Find where the given text appears and provide that cell's center as (x, y) coordinate. 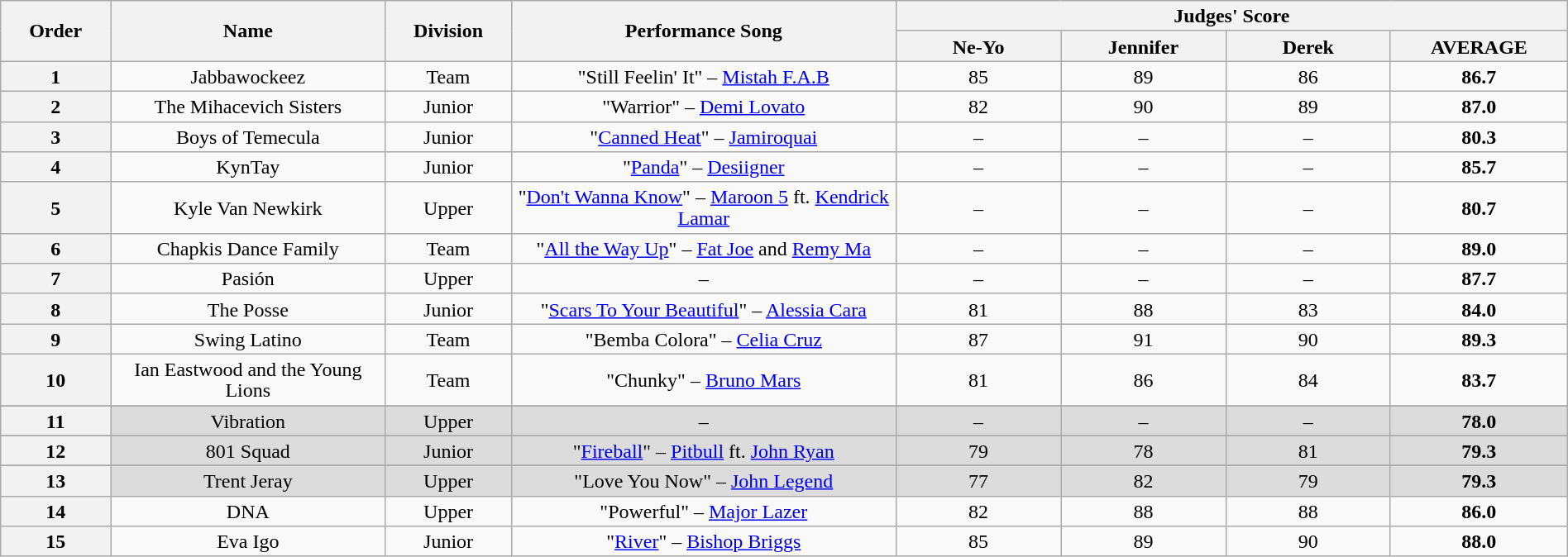
85.7 (1479, 167)
The Posse (248, 309)
15 (56, 542)
Chapkis Dance Family (248, 248)
KynTay (248, 167)
89.3 (1479, 339)
13 (56, 481)
Ne-Yo (978, 46)
12 (56, 451)
80.7 (1479, 207)
80.3 (1479, 137)
"Scars To Your Beautiful" – Alessia Cara (703, 309)
Vibration (248, 420)
Ian Eastwood and the Young Lions (248, 379)
9 (56, 339)
"Fireball" – Pitbull ft. John Ryan (703, 451)
"Powerful" – Major Lazer (703, 511)
14 (56, 511)
Order (56, 31)
"Don't Wanna Know" – Maroon 5 ft. Kendrick Lamar (703, 207)
"Chunky" – Bruno Mars (703, 379)
"Panda" – Desiigner (703, 167)
5 (56, 207)
87.0 (1479, 106)
91 (1143, 339)
"Canned Heat" – Jamiroquai (703, 137)
87 (978, 339)
89.0 (1479, 248)
10 (56, 379)
Jennifer (1143, 46)
"Love You Now" – John Legend (703, 481)
"Bemba Colora" – Celia Cruz (703, 339)
8 (56, 309)
Pasión (248, 279)
83.7 (1479, 379)
86.0 (1479, 511)
Kyle Van Newkirk (248, 207)
DNA (248, 511)
7 (56, 279)
1 (56, 76)
Boys of Temecula (248, 137)
Trent Jeray (248, 481)
801 Squad (248, 451)
Swing Latino (248, 339)
88.0 (1479, 542)
AVERAGE (1479, 46)
"Warrior" – Demi Lovato (703, 106)
84.0 (1479, 309)
2 (56, 106)
Judges' Score (1231, 17)
Eva Igo (248, 542)
Performance Song (703, 31)
Derek (1308, 46)
Division (448, 31)
Name (248, 31)
The Mihacevich Sisters (248, 106)
"All the Way Up" – Fat Joe and Remy Ma (703, 248)
87.7 (1479, 279)
6 (56, 248)
Jabbawockeez (248, 76)
"River" – Bishop Briggs (703, 542)
83 (1308, 309)
3 (56, 137)
86.7 (1479, 76)
84 (1308, 379)
78.0 (1479, 420)
4 (56, 167)
"Still Feelin' It" – Mistah F.A.B (703, 76)
78 (1143, 451)
77 (978, 481)
11 (56, 420)
